Pinpoint the cell where the given text exists, returning its (x, y) midpoint coordinate. 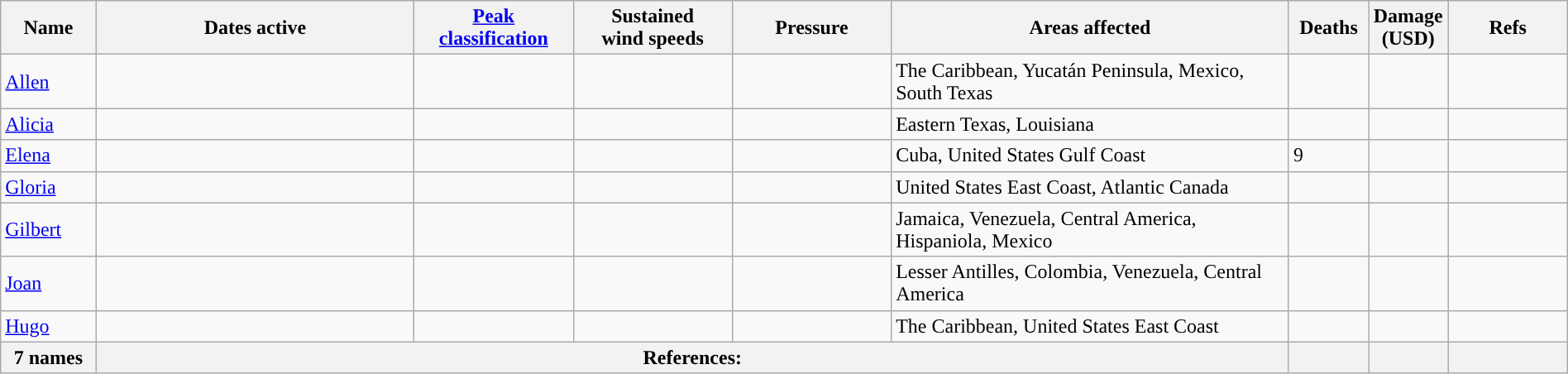
United States East Coast, Atlantic Canada (1090, 187)
Refs (1508, 28)
The Caribbean, Yucatán Peninsula, Mexico, South Texas (1090, 81)
Alicia (48, 124)
Elena (48, 156)
References: (692, 357)
Pressure (811, 28)
Jamaica, Venezuela, Central America, Hispaniola, Mexico (1090, 230)
Cuba, United States Gulf Coast (1090, 156)
Peak classification (494, 28)
7 names (48, 357)
Lesser Antilles, Colombia, Venezuela, Central America (1090, 283)
Sustainedwind speeds (653, 28)
Areas affected (1090, 28)
Hugo (48, 326)
9 (1328, 156)
Gloria (48, 187)
Deaths (1328, 28)
Gilbert (48, 230)
Eastern Texas, Louisiana (1090, 124)
Allen (48, 81)
Damage(USD) (1408, 28)
Dates active (255, 28)
Joan (48, 283)
The Caribbean, United States East Coast (1090, 326)
Name (48, 28)
